Pinpoint the cell where the given text exists, returning its [x, y] midpoint coordinate. 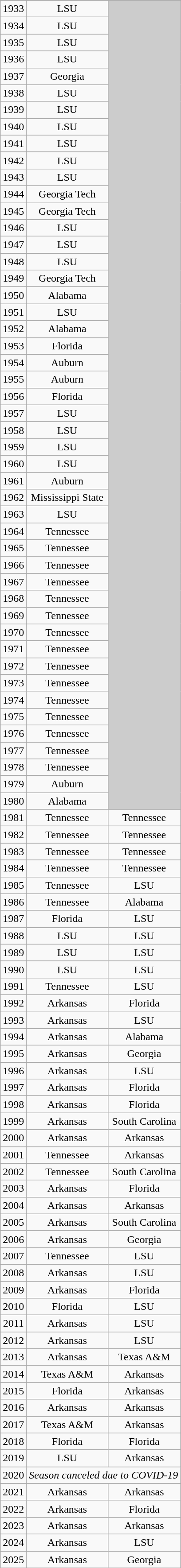
2002 [13, 1172]
2003 [13, 1189]
2017 [13, 1425]
1991 [13, 986]
1942 [13, 160]
1990 [13, 969]
1947 [13, 245]
1972 [13, 666]
2012 [13, 1340]
2011 [13, 1324]
1995 [13, 1054]
1977 [13, 751]
1982 [13, 835]
2007 [13, 1256]
1983 [13, 852]
2019 [13, 1458]
1985 [13, 885]
1946 [13, 228]
1999 [13, 1121]
2015 [13, 1391]
2008 [13, 1273]
1986 [13, 902]
2020 [13, 1475]
2004 [13, 1205]
1967 [13, 582]
1966 [13, 565]
1939 [13, 110]
1975 [13, 716]
1938 [13, 93]
1937 [13, 76]
1984 [13, 868]
1944 [13, 194]
1957 [13, 413]
Mississippi State [67, 498]
2000 [13, 1138]
1974 [13, 700]
1949 [13, 279]
1993 [13, 1020]
1952 [13, 329]
1969 [13, 616]
1959 [13, 447]
1940 [13, 127]
2023 [13, 1525]
2001 [13, 1155]
2006 [13, 1239]
1988 [13, 936]
2005 [13, 1222]
1980 [13, 801]
1968 [13, 599]
1948 [13, 262]
1945 [13, 211]
2009 [13, 1290]
1965 [13, 548]
1960 [13, 464]
1971 [13, 649]
2025 [13, 1559]
1950 [13, 295]
2016 [13, 1408]
1954 [13, 363]
1953 [13, 346]
1961 [13, 480]
1955 [13, 379]
1992 [13, 1003]
1997 [13, 1088]
2018 [13, 1441]
1973 [13, 683]
1951 [13, 312]
1987 [13, 919]
1936 [13, 59]
2013 [13, 1357]
1933 [13, 9]
1981 [13, 818]
1941 [13, 143]
1979 [13, 784]
2010 [13, 1307]
1963 [13, 515]
2014 [13, 1374]
1996 [13, 1071]
1943 [13, 177]
1976 [13, 733]
1962 [13, 498]
1935 [13, 43]
1994 [13, 1037]
2022 [13, 1509]
1934 [13, 26]
1970 [13, 632]
2021 [13, 1492]
1964 [13, 531]
1978 [13, 767]
1956 [13, 396]
1998 [13, 1104]
Season canceled due to COVID-19 [104, 1475]
1989 [13, 952]
2024 [13, 1542]
1958 [13, 430]
